Return (x, y) of the center of cell containing provided text 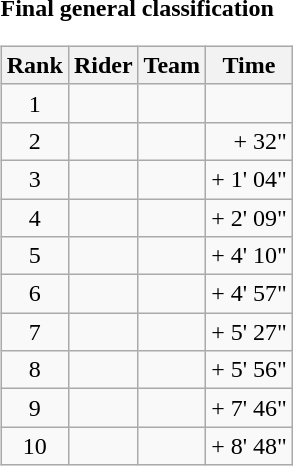
+ 4' 10" (250, 256)
+ 1' 04" (250, 179)
+ 4' 57" (250, 294)
+ 5' 56" (250, 370)
7 (34, 332)
Rank (34, 65)
10 (34, 446)
+ 8' 48" (250, 446)
5 (34, 256)
4 (34, 217)
2 (34, 141)
+ 32" (250, 141)
8 (34, 370)
3 (34, 179)
Team (172, 65)
6 (34, 294)
+ 2' 09" (250, 217)
Time (250, 65)
1 (34, 103)
+ 7' 46" (250, 408)
+ 5' 27" (250, 332)
9 (34, 408)
Rider (103, 65)
